Capture the cell that displays the provided text and extract its (X, Y) central coordinate. 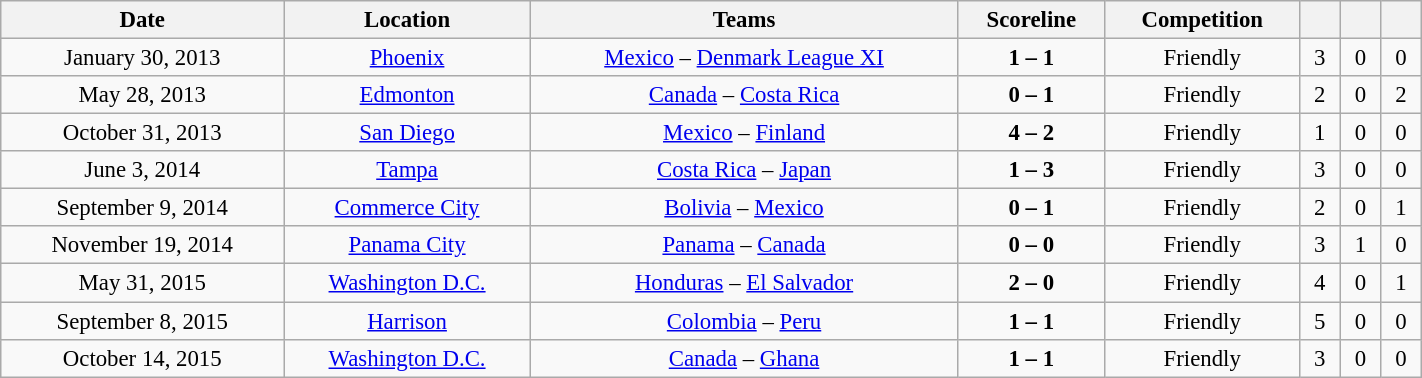
Commerce City (408, 208)
Costa Rica – Japan (744, 170)
November 19, 2014 (142, 245)
Colombia – Peru (744, 321)
5 (1320, 321)
4 – 2 (1032, 133)
Teams (744, 20)
Panama – Canada (744, 245)
Date (142, 20)
Location (408, 20)
Mexico – Denmark League XI (744, 58)
Bolivia – Mexico (744, 208)
4 (1320, 283)
Panama City (408, 245)
May 28, 2013 (142, 95)
Harrison (408, 321)
San Diego (408, 133)
May 31, 2015 (142, 283)
1 – 3 (1032, 170)
October 14, 2015 (142, 358)
January 30, 2013 (142, 58)
September 9, 2014 (142, 208)
Phoenix (408, 58)
June 3, 2014 (142, 170)
Canada – Costa Rica (744, 95)
2 – 0 (1032, 283)
Canada – Ghana (744, 358)
Competition (1202, 20)
Tampa (408, 170)
September 8, 2015 (142, 321)
October 31, 2013 (142, 133)
Mexico – Finland (744, 133)
0 – 0 (1032, 245)
Scoreline (1032, 20)
Edmonton (408, 95)
Honduras – El Salvador (744, 283)
